Output the (X, Y) coordinate of the center of the cell containing the given text.  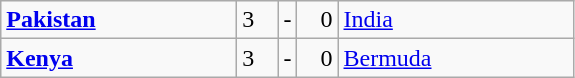
Pakistan (119, 20)
Bermuda (456, 58)
India (456, 20)
Kenya (119, 58)
